Extract the [X, Y] coordinate from the center of the cell holding the provided text.  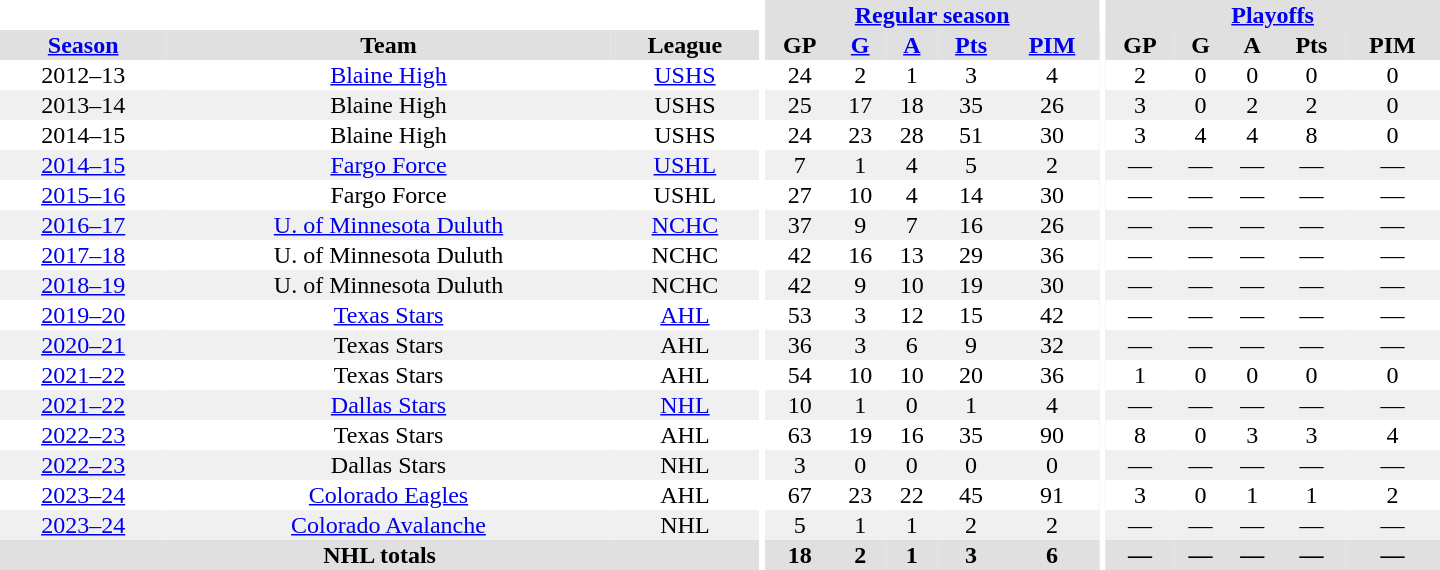
51 [972, 135]
Playoffs [1272, 15]
2018–19 [83, 285]
27 [800, 195]
28 [912, 135]
15 [972, 315]
Colorado Avalanche [388, 525]
37 [800, 225]
League [686, 45]
14 [972, 195]
63 [800, 435]
Colorado Eagles [388, 495]
90 [1052, 435]
Regular season [932, 15]
2012–13 [83, 75]
2013–14 [83, 105]
22 [912, 495]
2017–18 [83, 255]
2015–16 [83, 195]
NHL totals [380, 555]
53 [800, 315]
25 [800, 105]
45 [972, 495]
2016–17 [83, 225]
20 [972, 375]
29 [972, 255]
13 [912, 255]
54 [800, 375]
2019–20 [83, 315]
17 [860, 105]
91 [1052, 495]
32 [1052, 345]
Team [388, 45]
12 [912, 315]
2020–21 [83, 345]
Season [83, 45]
67 [800, 495]
